Return [x, y] of the center of cell containing provided text 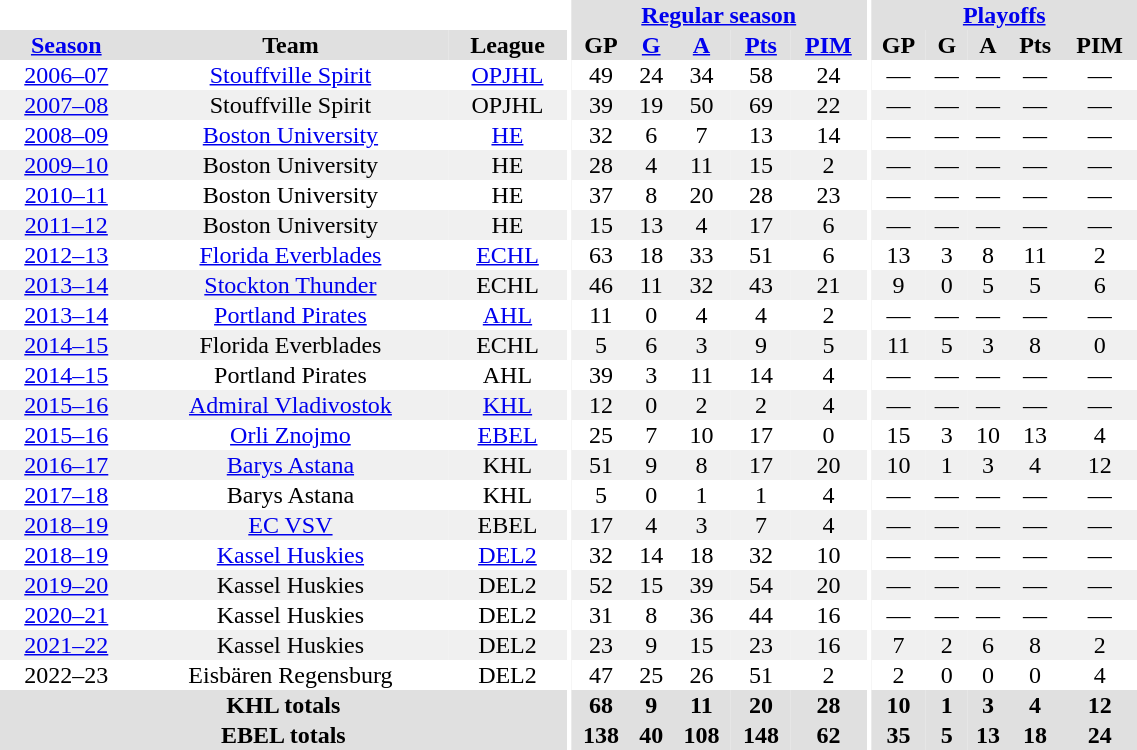
2006–07 [66, 75]
34 [702, 75]
40 [652, 735]
2017–18 [66, 495]
2022–23 [66, 675]
49 [600, 75]
2016–17 [66, 465]
EBEL totals [284, 735]
52 [600, 585]
44 [760, 615]
46 [600, 285]
Regular season [718, 15]
62 [829, 735]
2011–12 [66, 225]
2020–21 [66, 615]
League [507, 45]
68 [600, 705]
148 [760, 735]
Eisbären Regensburg [291, 675]
12 [600, 405]
35 [898, 735]
2007–08 [66, 105]
63 [600, 255]
33 [702, 255]
2009–10 [66, 165]
Orli Znojmo [291, 435]
Admiral Vladivostok [291, 405]
22 [829, 105]
2019–20 [66, 585]
EC VSV [291, 525]
69 [760, 105]
PIM [829, 45]
26 [702, 675]
36 [702, 615]
43 [760, 285]
2012–13 [66, 255]
Stockton Thunder [291, 285]
KHL totals [284, 705]
2008–09 [66, 135]
Season [66, 45]
58 [760, 75]
21 [829, 285]
2021–22 [66, 645]
19 [652, 105]
37 [600, 195]
2010–11 [66, 195]
Team [291, 45]
47 [600, 675]
31 [600, 615]
50 [702, 105]
54 [760, 585]
108 [702, 735]
138 [600, 735]
